Scan for the cell matching the given text and deliver its [x, y] coordinate at center. 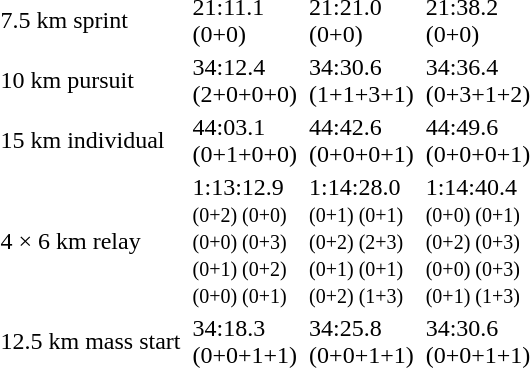
1:14:28.0(0+1) (0+1)(0+2) (2+3)(0+1) (0+1)(0+2) (1+3) [362, 241]
34:30.6(1+1+3+1) [362, 80]
34:12.4(2+0+0+0) [245, 80]
1:13:12.9(0+2) (0+0)(0+0) (0+3)(0+1) (0+2)(0+0) (0+1) [245, 241]
44:03.1(0+1+0+0) [245, 140]
44:42.6(0+0+0+1) [362, 140]
